Return the [x, y] coordinate for the center point of the cell that contains the specified text.  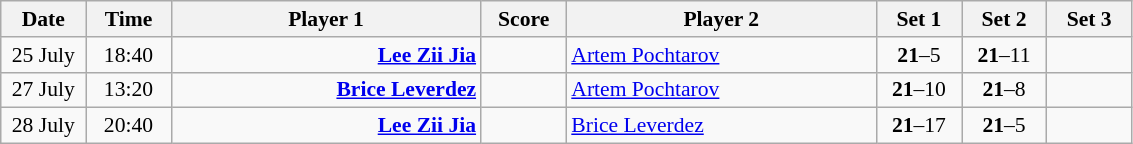
18:40 [128, 55]
Set 1 [918, 19]
Time [128, 19]
25 July [44, 55]
21–11 [1004, 55]
27 July [44, 90]
21–8 [1004, 90]
Player 1 [326, 19]
Player 2 [721, 19]
Score [524, 19]
21–17 [918, 126]
21–10 [918, 90]
20:40 [128, 126]
28 July [44, 126]
Set 2 [1004, 19]
13:20 [128, 90]
Set 3 [1090, 19]
Date [44, 19]
